From the cell containing the given text, extract its center point as [x, y] coordinate. 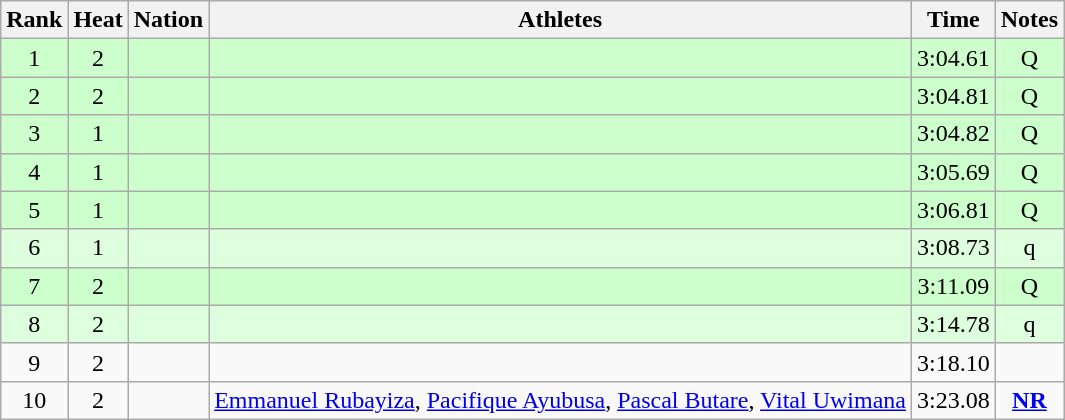
Rank [34, 20]
8 [34, 324]
Heat [98, 20]
3:04.82 [953, 134]
3 [34, 134]
3:23.08 [953, 400]
9 [34, 362]
Athletes [560, 20]
5 [34, 210]
Notes [1029, 20]
3:05.69 [953, 172]
4 [34, 172]
3:06.81 [953, 210]
Nation [168, 20]
3:04.61 [953, 58]
10 [34, 400]
Time [953, 20]
NR [1029, 400]
3:11.09 [953, 286]
7 [34, 286]
3:14.78 [953, 324]
Emmanuel Rubayiza, Pacifique Ayubusa, Pascal Butare, Vital Uwimana [560, 400]
3:04.81 [953, 96]
6 [34, 248]
3:18.10 [953, 362]
3:08.73 [953, 248]
